Capture the cell that displays the provided text and extract its [x, y] central coordinate. 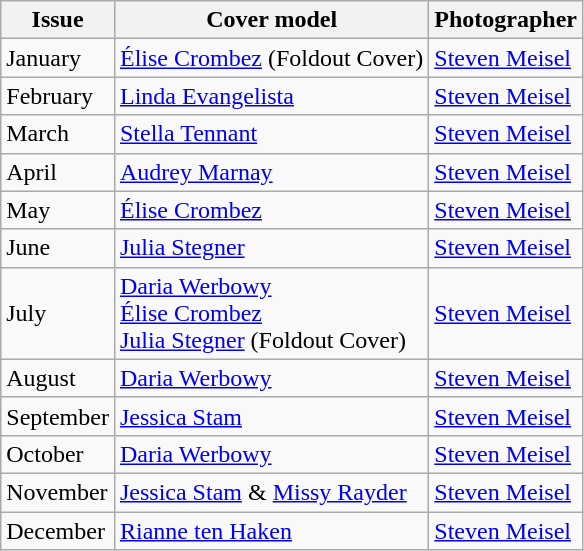
Daria WerbowyÉlise CrombezJulia Stegner (Foldout Cover) [271, 313]
Élise Crombez (Foldout Cover) [271, 58]
Julia Stegner [271, 248]
March [58, 134]
September [58, 416]
August [58, 378]
April [58, 172]
Audrey Marnay [271, 172]
January [58, 58]
February [58, 96]
November [58, 492]
Jessica Stam & Missy Rayder [271, 492]
Jessica Stam [271, 416]
Élise Crombez [271, 210]
Cover model [271, 20]
December [58, 531]
July [58, 313]
Rianne ten Haken [271, 531]
Photographer [506, 20]
Linda Evangelista [271, 96]
October [58, 454]
May [58, 210]
Stella Tennant [271, 134]
Issue [58, 20]
June [58, 248]
